Pinpoint the cell where the given text exists, returning its (X, Y) midpoint coordinate. 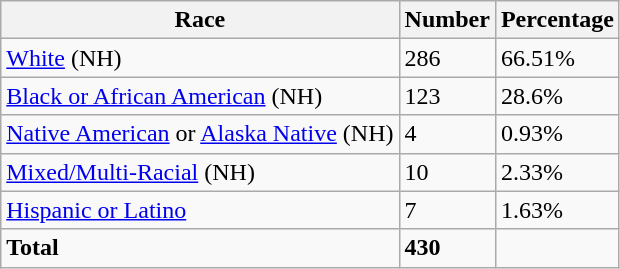
Percentage (557, 20)
Number (447, 20)
28.6% (557, 96)
Hispanic or Latino (200, 210)
White (NH) (200, 58)
430 (447, 248)
0.93% (557, 134)
7 (447, 210)
1.63% (557, 210)
Black or African American (NH) (200, 96)
4 (447, 134)
10 (447, 172)
Native American or Alaska Native (NH) (200, 134)
Race (200, 20)
Mixed/Multi-Racial (NH) (200, 172)
2.33% (557, 172)
66.51% (557, 58)
123 (447, 96)
Total (200, 248)
286 (447, 58)
